Scan for the cell matching the given text and deliver its (x, y) coordinate at center. 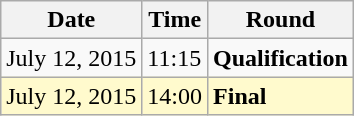
11:15 (175, 58)
Final (281, 96)
Date (72, 20)
14:00 (175, 96)
Time (175, 20)
Round (281, 20)
Qualification (281, 58)
